Capture the cell that displays the provided text and extract its (x, y) central coordinate. 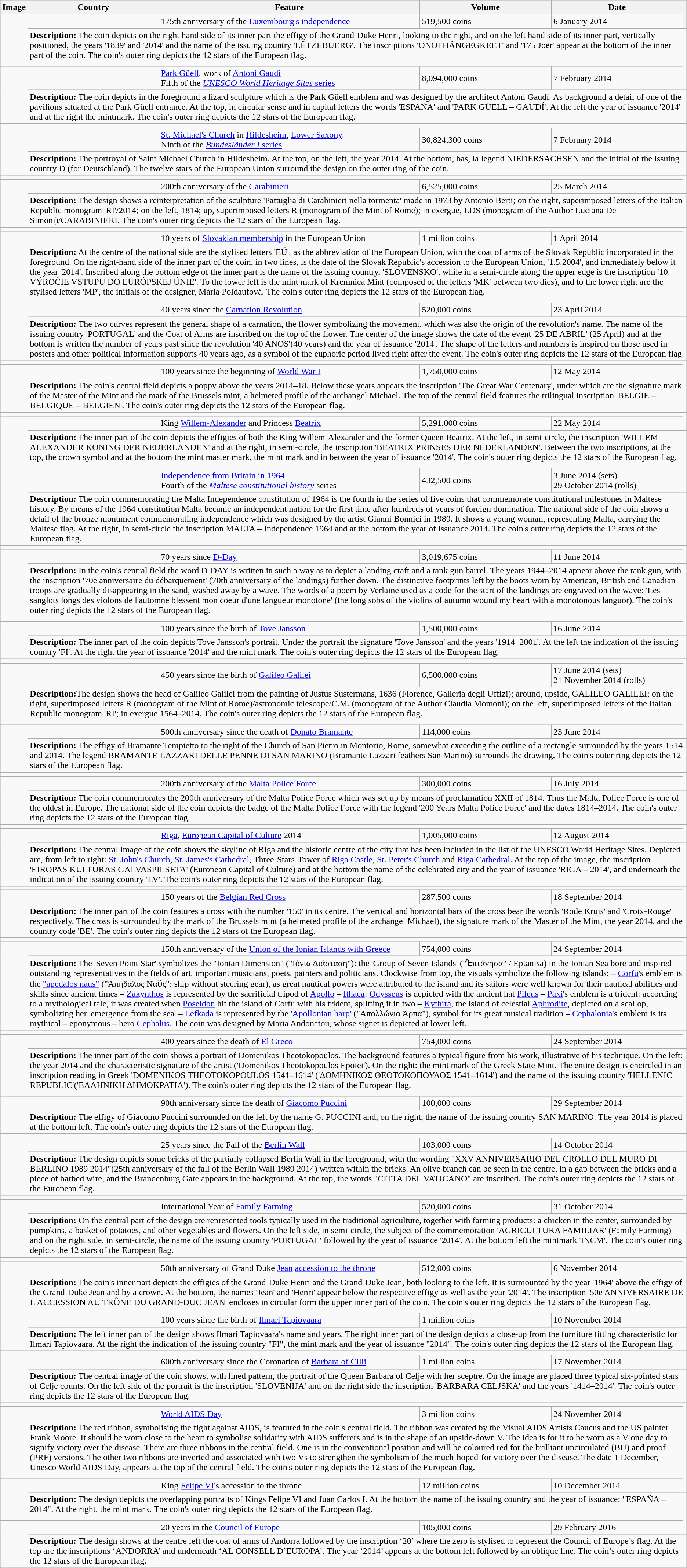
Feature (289, 7)
24 November 2014 (617, 1414)
18 September 2014 (617, 897)
Volume (486, 7)
70 years since D-Day (289, 556)
10 years of Slovakian membership in the European Union (289, 238)
30,824,300 coins (486, 139)
3 June 2014 (sets)29 October 2014 (rolls) (617, 480)
3,019,675 coins (486, 556)
20 years in the Council of Europe (289, 1527)
King Felipe VI's accession to the throne (289, 1485)
St. Michael's Church in Hildesheim, Lower Saxony.Ninth of the Bundesländer I series (289, 139)
512,000 coins (486, 1268)
31 October 2014 (617, 1207)
29 September 2014 (617, 1103)
90th anniversary since the death of Giacomo Puccini (289, 1103)
5,291,000 coins (486, 423)
25 years since the Fall of the Berlin Wall (289, 1145)
17 November 2014 (617, 1362)
16 June 2014 (617, 628)
519,500 coins (486, 21)
1,005,000 coins (486, 835)
22 May 2014 (617, 423)
14 October 2014 (617, 1145)
1 April 2014 (617, 238)
287,500 coins (486, 897)
23 April 2014 (617, 310)
10 December 2014 (617, 1485)
Date (617, 7)
12 million coins (486, 1485)
King Willem-Alexander and Princess Beatrix (289, 423)
Country (93, 7)
6,500,000 coins (486, 675)
8,094,000 coins (486, 78)
100 years since the birth of Ilmari Tapiovaara (289, 1320)
103,000 coins (486, 1145)
16 July 2014 (617, 783)
12 May 2014 (617, 372)
Riga, European Capital of Culture 2014 (289, 835)
200th anniversary of the Malta Police Force (289, 783)
Independence from Britain in 1964Fourth of the Maltese constitutional history series (289, 480)
150 years of the Belgian Red Cross (289, 897)
432,500 coins (486, 480)
1,500,000 coins (486, 628)
25 March 2014 (617, 186)
100,000 coins (486, 1103)
114,000 coins (486, 732)
6 November 2014 (617, 1268)
40 years since the Carnation Revolution (289, 310)
Park Güell, work of Antoni GaudíFifth of the UNESCO World Heritage Sites series (289, 78)
3 million coins (486, 1414)
Image (14, 7)
300,000 coins (486, 783)
100 years since the birth of Tove Jansson (289, 628)
17 June 2014 (sets)21 November 2014 (rolls) (617, 675)
6,525,000 coins (486, 186)
23 June 2014 (617, 732)
100 years since the beginning of World War I (289, 372)
600th anniversary since the Coronation of Barbara of Cilli (289, 1362)
400 years since the death of El Greco (289, 1041)
50th anniversary of Grand Duke Jean accession to the throne (289, 1268)
International Year of Family Farming (289, 1207)
175th anniversary of the Luxembourg's independence (289, 21)
500th anniversary since the death of Donato Bramante (289, 732)
29 February 2016 (617, 1527)
6 January 2014 (617, 21)
12 August 2014 (617, 835)
200th anniversary of the Carabinieri (289, 186)
10 November 2014 (617, 1320)
450 years since the birth of Galileo Galilei (289, 675)
11 June 2014 (617, 556)
1,750,000 coins (486, 372)
150th anniversary of the Union of the Ionian Islands with Greece (289, 949)
World AIDS Day (289, 1414)
105,000 coins (486, 1527)
